Detect which cell encompasses the target text, then output its [X, Y] center coordinate. 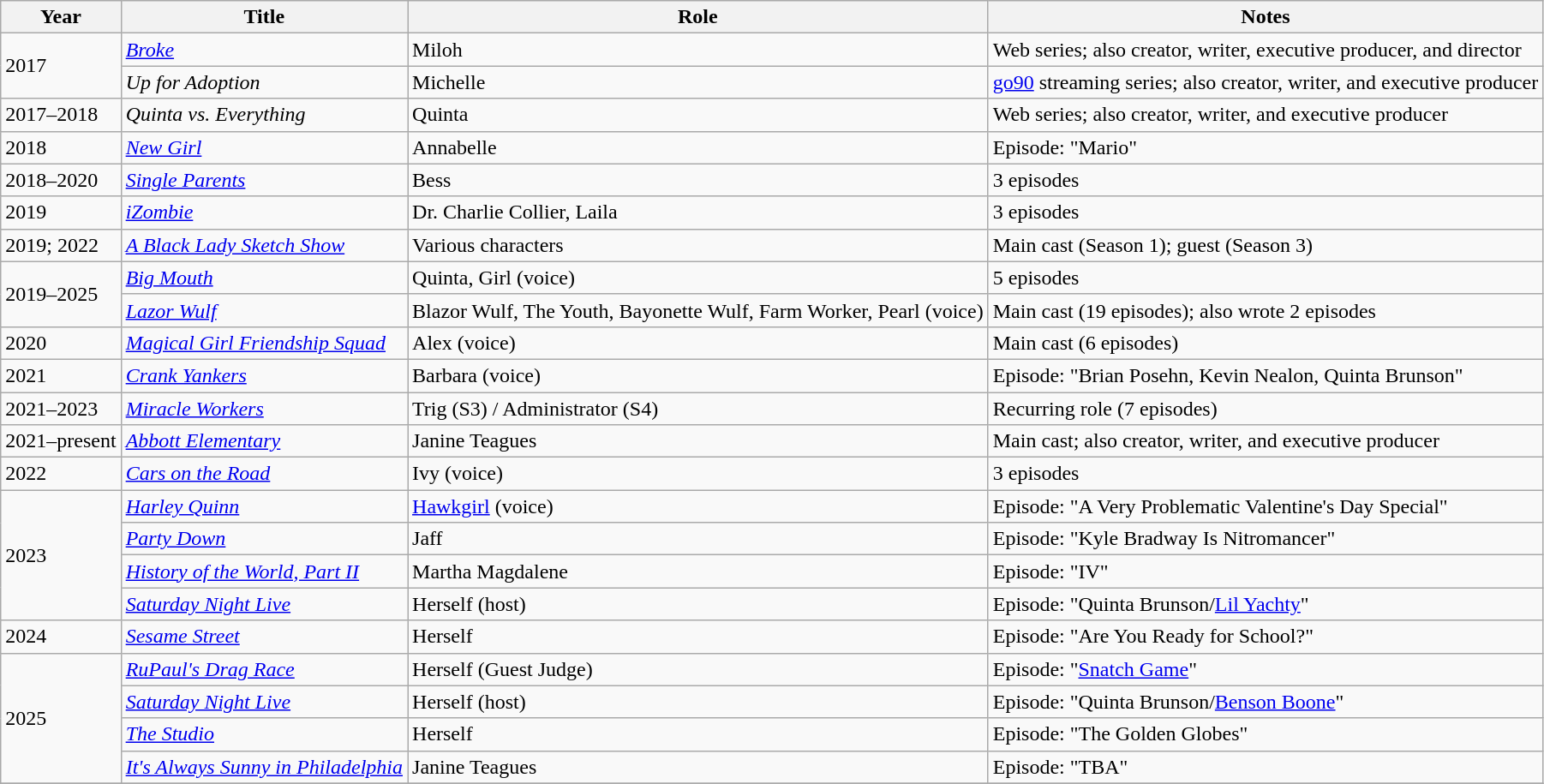
Episode: "TBA" [1266, 767]
Dr. Charlie Collier, Laila [698, 212]
Year [61, 17]
Crank Yankers [264, 375]
Role [698, 17]
History of the World, Part II [264, 572]
Miracle Workers [264, 409]
Episode: "Are You Ready for School?" [1266, 637]
Episode: "Quinta Brunson/Lil Yachty" [1266, 604]
Sesame Street [264, 637]
iZombie [264, 212]
Main cast; also creator, writer, and executive producer [1266, 441]
Cars on the Road [264, 474]
2019–2025 [61, 294]
Main cast (Season 1); guest (Season 3) [1266, 245]
go90 streaming series; also creator, writer, and executive producer [1266, 82]
Magical Girl Friendship Squad [264, 343]
Barbara (voice) [698, 375]
Ivy (voice) [698, 474]
Annabelle [698, 147]
Harley Quinn [264, 506]
Title [264, 17]
Episode: "A Very Problematic Valentine's Day Special" [1266, 506]
Alex (voice) [698, 343]
Episode: "Mario" [1266, 147]
The Studio [264, 734]
Episode: "The Golden Globes" [1266, 734]
2017 [61, 66]
Trig (S3) / Administrator (S4) [698, 409]
Jaff [698, 539]
A Black Lady Sketch Show [264, 245]
Lazor Wulf [264, 310]
2019; 2022 [61, 245]
Main cast (19 episodes); also wrote 2 episodes [1266, 310]
Broke [264, 50]
2018–2020 [61, 180]
Web series; also creator, writer, executive producer, and director [1266, 50]
Quinta vs. Everything [264, 115]
Abbott Elementary [264, 441]
Main cast (6 episodes) [1266, 343]
Single Parents [264, 180]
2021–present [61, 441]
It's Always Sunny in Philadelphia [264, 767]
2022 [61, 474]
Notes [1266, 17]
Episode: "Snatch Game" [1266, 669]
Big Mouth [264, 278]
2021 [61, 375]
Quinta, Girl (voice) [698, 278]
Episode: "Kyle Bradway Is Nitromancer" [1266, 539]
5 episodes [1266, 278]
Quinta [698, 115]
2018 [61, 147]
Episode: "Brian Posehn, Kevin Nealon, Quinta Brunson" [1266, 375]
RuPaul's Drag Race [264, 669]
2024 [61, 637]
Web series; also creator, writer, and executive producer [1266, 115]
2021–2023 [61, 409]
Various characters [698, 245]
2025 [61, 718]
New Girl [264, 147]
Recurring role (7 episodes) [1266, 409]
Blazor Wulf, The Youth, Bayonette Wulf, Farm Worker, Pearl (voice) [698, 310]
Bess [698, 180]
Michelle [698, 82]
2017–2018 [61, 115]
Episode: "Quinta Brunson/Benson Boone" [1266, 702]
Party Down [264, 539]
Episode: "IV" [1266, 572]
Hawkgirl (voice) [698, 506]
2023 [61, 555]
2020 [61, 343]
Up for Adoption [264, 82]
Martha Magdalene [698, 572]
2019 [61, 212]
Miloh [698, 50]
Herself (Guest Judge) [698, 669]
